Extract the [x, y] coordinate from the center of the cell holding the provided text.  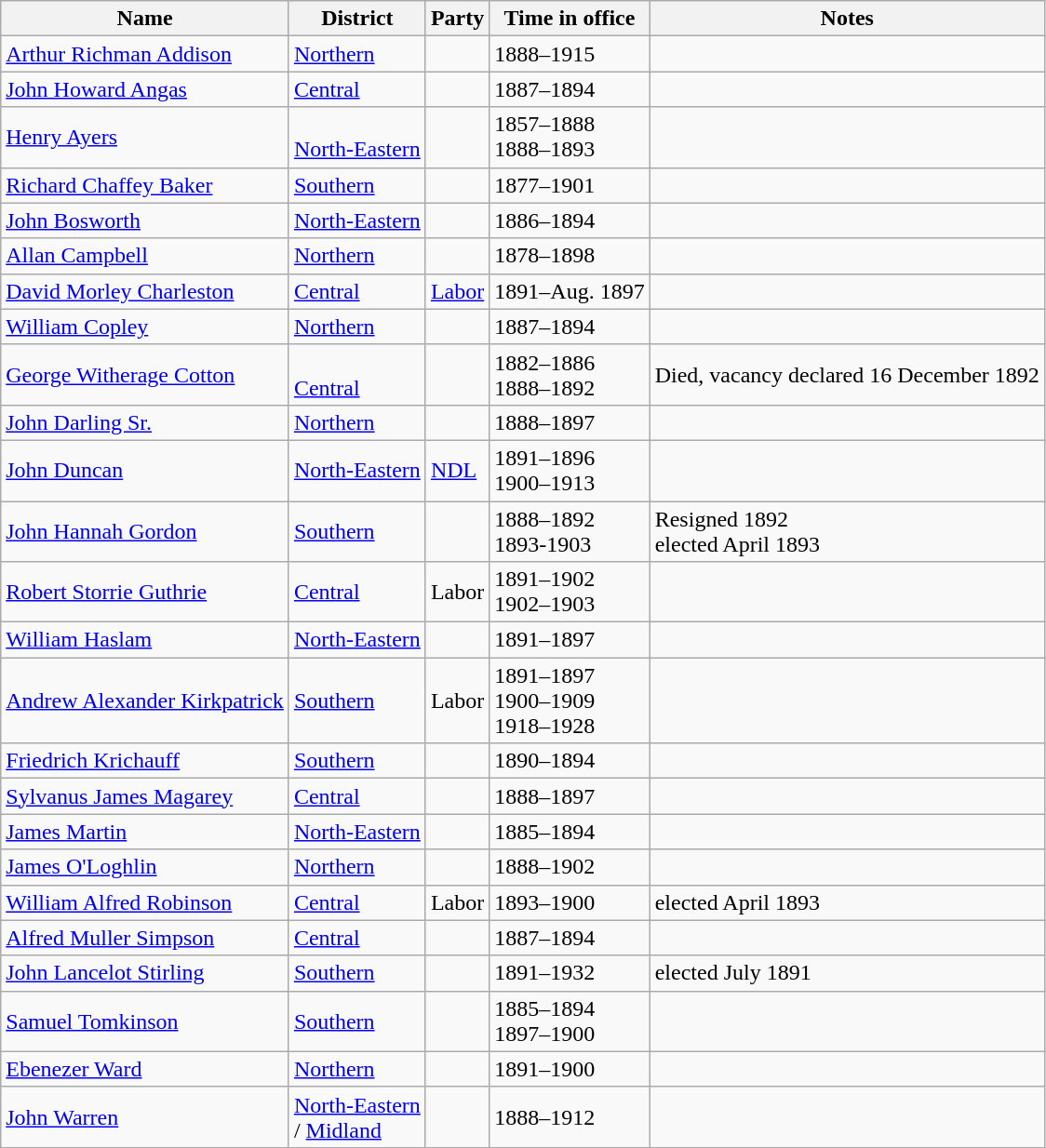
Sylvanus James Magarey [145, 796]
Time in office [570, 19]
1891–Aug. 1897 [570, 291]
Alfred Muller Simpson [145, 938]
Party [457, 19]
Notes [847, 19]
Friedrich Krichauff [145, 761]
Richard Chaffey Baker [145, 185]
NDL [457, 471]
1891–1932 [570, 973]
1882–18861888–1892 [570, 374]
1893–1900 [570, 902]
North-Eastern/ Midland [357, 1116]
elected July 1891 [847, 973]
James Martin [145, 832]
John Darling Sr. [145, 422]
1857–18881888–1893 [570, 138]
David Morley Charleston [145, 291]
1878–1898 [570, 256]
William Alfred Robinson [145, 902]
1885–18941897–1900 [570, 1021]
1891–18961900–1913 [570, 471]
Robert Storrie Guthrie [145, 592]
Samuel Tomkinson [145, 1021]
William Haslam [145, 640]
1888–1912 [570, 1116]
John Lancelot Stirling [145, 973]
James O'Loghlin [145, 867]
John Hannah Gordon [145, 530]
1888–18921893-1903 [570, 530]
1891–1900 [570, 1069]
elected April 1893 [847, 902]
Arthur Richman Addison [145, 54]
John Howard Angas [145, 89]
John Bosworth [145, 220]
1890–1894 [570, 761]
Henry Ayers [145, 138]
1888–1902 [570, 867]
1877–1901 [570, 185]
1885–1894 [570, 832]
Andrew Alexander Kirkpatrick [145, 701]
1888–1915 [570, 54]
Name [145, 19]
1891–18971900–19091918–1928 [570, 701]
District [357, 19]
John Duncan [145, 471]
Allan Campbell [145, 256]
Ebenezer Ward [145, 1069]
1891–1897 [570, 640]
1891–19021902–1903 [570, 592]
William Copley [145, 327]
Died, vacancy declared 16 December 1892 [847, 374]
John Warren [145, 1116]
1886–1894 [570, 220]
Resigned 1892elected April 1893 [847, 530]
George Witherage Cotton [145, 374]
